Provide the [X, Y] coordinate of the cell's center where the given text is located.  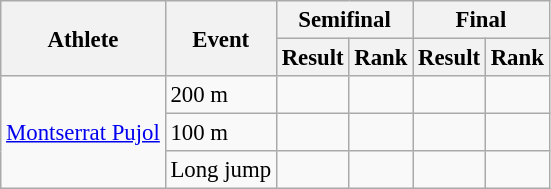
Event [220, 38]
200 m [220, 95]
Long jump [220, 170]
Final [481, 20]
Montserrat Pujol [83, 132]
100 m [220, 133]
Semifinal [344, 20]
Athlete [83, 38]
